Provide the (x, y) coordinate of the cell's center where the given text is located.  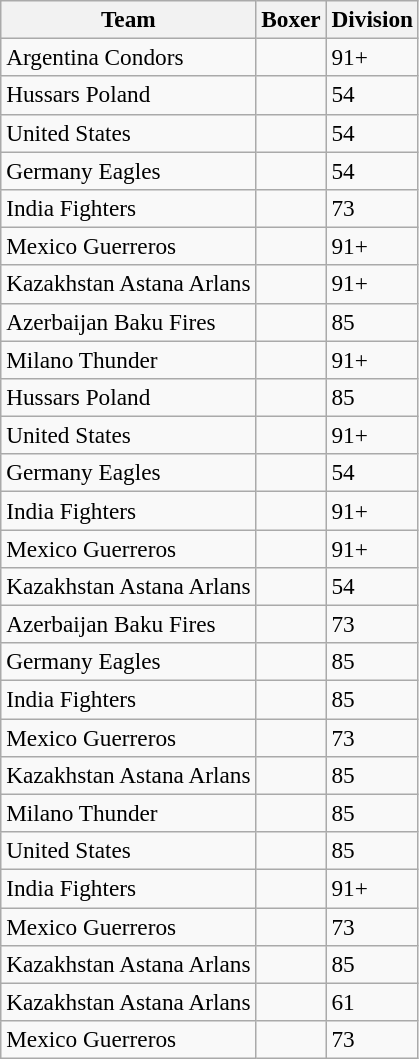
Team (128, 19)
Argentina Condors (128, 57)
Division (372, 19)
Boxer (291, 19)
61 (372, 1002)
